Provide the (x, y) coordinate of the cell's center where the given text is located.  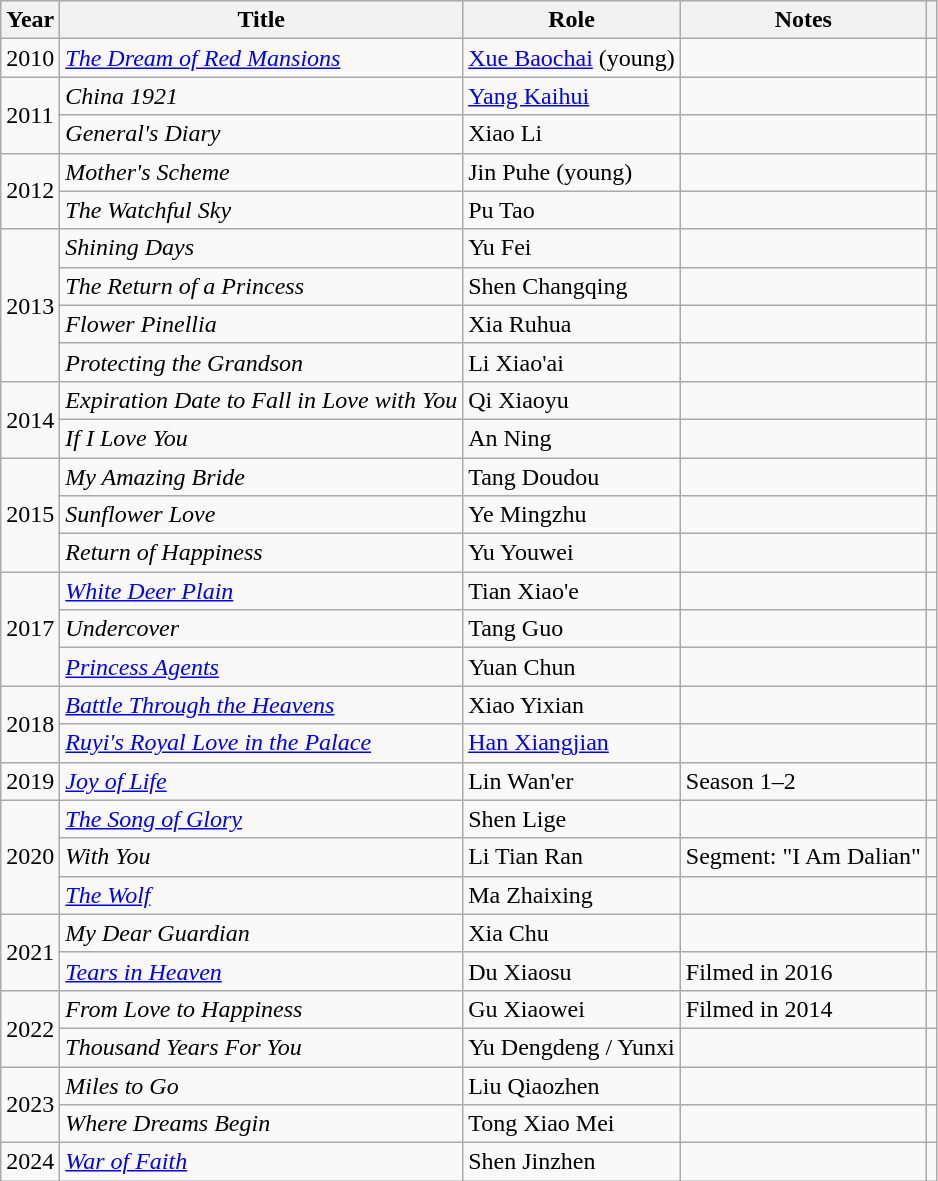
China 1921 (262, 96)
Tang Doudou (572, 477)
Return of Happiness (262, 553)
2013 (30, 305)
Qi Xiaoyu (572, 400)
Ye Mingzhu (572, 515)
2011 (30, 115)
My Amazing Bride (262, 477)
2021 (30, 952)
Han Xiangjian (572, 743)
Flower Pinellia (262, 324)
2019 (30, 781)
General's Diary (262, 134)
Tong Xiao Mei (572, 1124)
Li Tian Ran (572, 857)
White Deer Plain (262, 591)
2010 (30, 58)
2023 (30, 1104)
Liu Qiaozhen (572, 1085)
Xia Chu (572, 933)
Du Xiaosu (572, 971)
Yu Youwei (572, 553)
Xia Ruhua (572, 324)
2014 (30, 419)
Year (30, 20)
Season 1–2 (803, 781)
Battle Through the Heavens (262, 705)
Filmed in 2014 (803, 1009)
Jin Puhe (young) (572, 172)
The Return of a Princess (262, 286)
Miles to Go (262, 1085)
Expiration Date to Fall in Love with You (262, 400)
Gu Xiaowei (572, 1009)
Ruyi's Royal Love in the Palace (262, 743)
Where Dreams Begin (262, 1124)
With You (262, 857)
Protecting the Grandson (262, 362)
2024 (30, 1162)
Yu Fei (572, 248)
2022 (30, 1028)
Xiao Yixian (572, 705)
Yu Dengdeng / Yunxi (572, 1047)
Shen Jinzhen (572, 1162)
The Song of Glory (262, 819)
Role (572, 20)
Xiao Li (572, 134)
The Wolf (262, 895)
2018 (30, 724)
Joy of Life (262, 781)
Segment: "I Am Dalian" (803, 857)
Lin Wan'er (572, 781)
War of Faith (262, 1162)
Mother's Scheme (262, 172)
Shen Lige (572, 819)
Pu Tao (572, 210)
If I Love You (262, 438)
The Dream of Red Mansions (262, 58)
Notes (803, 20)
Li Xiao'ai (572, 362)
Yang Kaihui (572, 96)
From Love to Happiness (262, 1009)
Tears in Heaven (262, 971)
An Ning (572, 438)
Sunflower Love (262, 515)
Princess Agents (262, 667)
Ma Zhaixing (572, 895)
Shen Changqing (572, 286)
Tian Xiao'e (572, 591)
Undercover (262, 629)
2012 (30, 191)
Thousand Years For You (262, 1047)
Tang Guo (572, 629)
The Watchful Sky (262, 210)
Filmed in 2016 (803, 971)
2017 (30, 629)
My Dear Guardian (262, 933)
Xue Baochai (young) (572, 58)
2015 (30, 515)
Title (262, 20)
2020 (30, 857)
Yuan Chun (572, 667)
Shining Days (262, 248)
